Return the [X, Y] coordinate for the center point of the cell that contains the specified text.  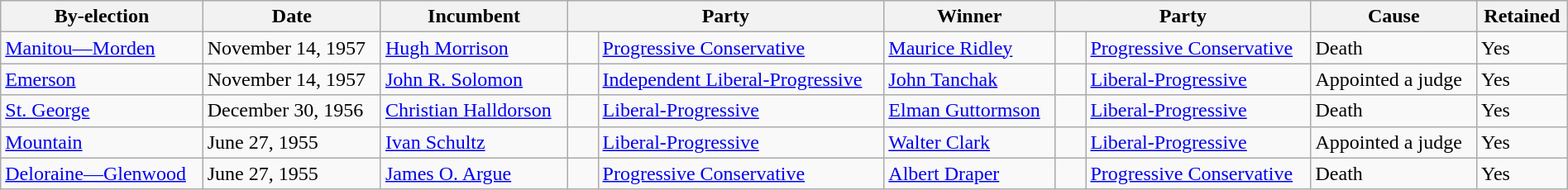
Winner [969, 17]
Date [291, 17]
Albert Draper [969, 173]
Mountain [102, 142]
Retained [1522, 17]
Walter Clark [969, 142]
Cause [1394, 17]
Deloraine—Glenwood [102, 173]
Incumbent [473, 17]
Ivan Schultz [473, 142]
Emerson [102, 79]
Elman Guttormson [969, 111]
Christian Halldorson [473, 111]
By-election [102, 17]
Maurice Ridley [969, 48]
Independent Liberal-Progressive [741, 79]
Manitou—Morden [102, 48]
James O. Argue [473, 173]
John Tanchak [969, 79]
Hugh Morrison [473, 48]
John R. Solomon [473, 79]
St. George [102, 111]
December 30, 1956 [291, 111]
